Output the (X, Y) coordinate of the center of the cell containing the given text.  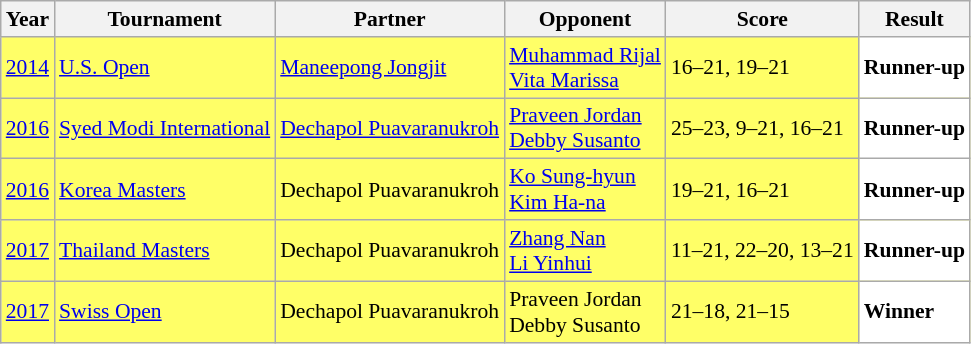
Ko Sung-hyun Kim Ha-na (585, 190)
U.S. Open (164, 68)
11–21, 22–20, 13–21 (762, 250)
Partner (390, 19)
Year (28, 19)
21–18, 21–15 (762, 312)
Winner (914, 312)
Maneepong Jongjit (390, 68)
2014 (28, 68)
Muhammad Rijal Vita Marissa (585, 68)
Swiss Open (164, 312)
16–21, 19–21 (762, 68)
Score (762, 19)
Tournament (164, 19)
19–21, 16–21 (762, 190)
25–23, 9–21, 16–21 (762, 128)
Zhang Nan Li Yinhui (585, 250)
Syed Modi International (164, 128)
Thailand Masters (164, 250)
Opponent (585, 19)
Korea Masters (164, 190)
Result (914, 19)
